Find where the given text appears and provide that cell's center as (X, Y) coordinate. 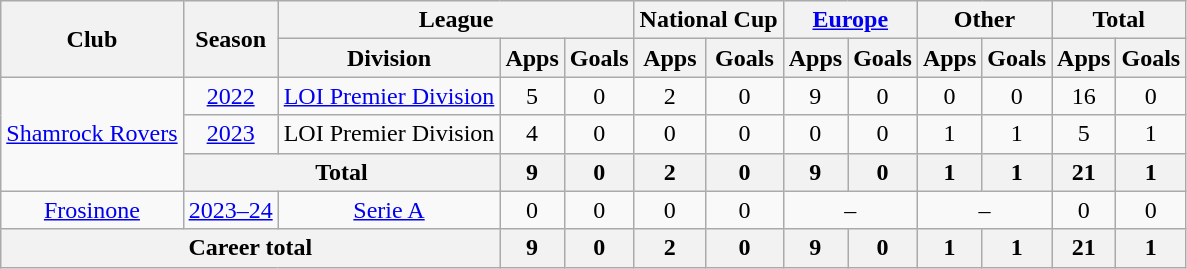
Other (984, 20)
League (456, 20)
Frosinone (92, 210)
4 (532, 134)
Serie A (389, 210)
2023–24 (230, 210)
Season (230, 39)
16 (1084, 96)
Shamrock Rovers (92, 134)
2022 (230, 96)
Europe (850, 20)
Career total (250, 248)
Division (389, 58)
National Cup (708, 20)
2023 (230, 134)
Club (92, 39)
